Output the (x, y) coordinate of the center of the cell containing the given text.  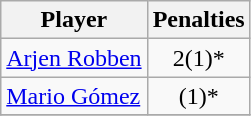
Arjen Robben (74, 58)
Mario Gómez (74, 96)
Player (74, 20)
Penalties (198, 20)
(1)* (198, 96)
2(1)* (198, 58)
